Determine the (X, Y) coordinate at the center of the cell enclosing the given text.  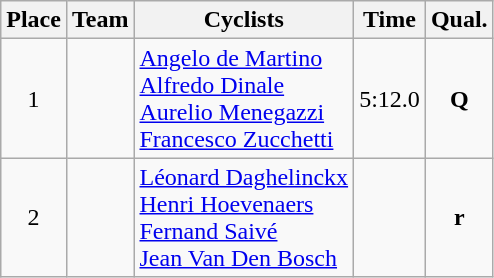
Léonard Daghelinckx Henri Hoevenaers Fernand Saivé Jean Van Den Bosch (244, 218)
Time (390, 20)
Team (100, 20)
5:12.0 (390, 98)
Place (34, 20)
Qual. (459, 20)
r (459, 218)
Angelo de Martino Alfredo Dinale Aurelio Menegazzi Francesco Zucchetti (244, 98)
2 (34, 218)
Cyclists (244, 20)
Q (459, 98)
1 (34, 98)
